Determine the [X, Y] coordinate at the center of the cell enclosing the given text.  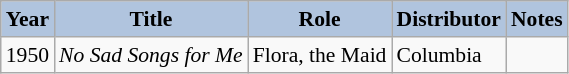
Notes [537, 19]
1950 [28, 55]
Distributor [449, 19]
Year [28, 19]
Title [151, 19]
Role [320, 19]
Flora, the Maid [320, 55]
Columbia [449, 55]
No Sad Songs for Me [151, 55]
